Identify which cell holds the provided text, then report its (X, Y) central coordinate. 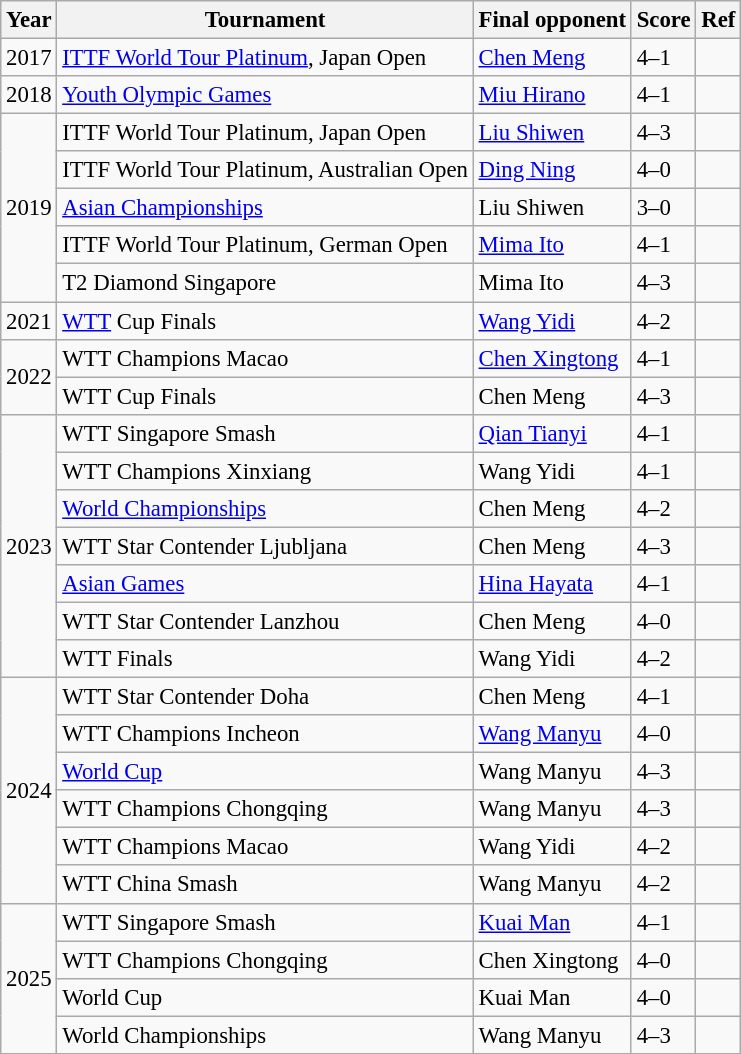
WTT Finals (265, 659)
2023 (29, 546)
Youth Olympic Games (265, 95)
2024 (29, 791)
Score (664, 20)
WTT Champions Incheon (265, 734)
WTT Champions Xinxiang (265, 471)
WTT Star Contender Ljubljana (265, 546)
Miu Hirano (552, 95)
Qian Tianyi (552, 433)
2021 (29, 321)
Final opponent (552, 20)
2022 (29, 376)
2018 (29, 95)
2017 (29, 58)
WTT China Smash (265, 885)
Asian Games (265, 584)
WTT Star Contender Doha (265, 697)
Asian Championships (265, 208)
ITTF World Tour Platinum, German Open (265, 245)
Hina Hayata (552, 584)
3–0 (664, 208)
2019 (29, 208)
2025 (29, 978)
Tournament (265, 20)
ITTF World Tour Platinum, Australian Open (265, 170)
WTT Star Contender Lanzhou (265, 621)
Year (29, 20)
T2 Diamond Singapore (265, 283)
Ref (718, 20)
Ding Ning (552, 170)
